Output the (x, y) coordinate of the center of the cell containing the given text.  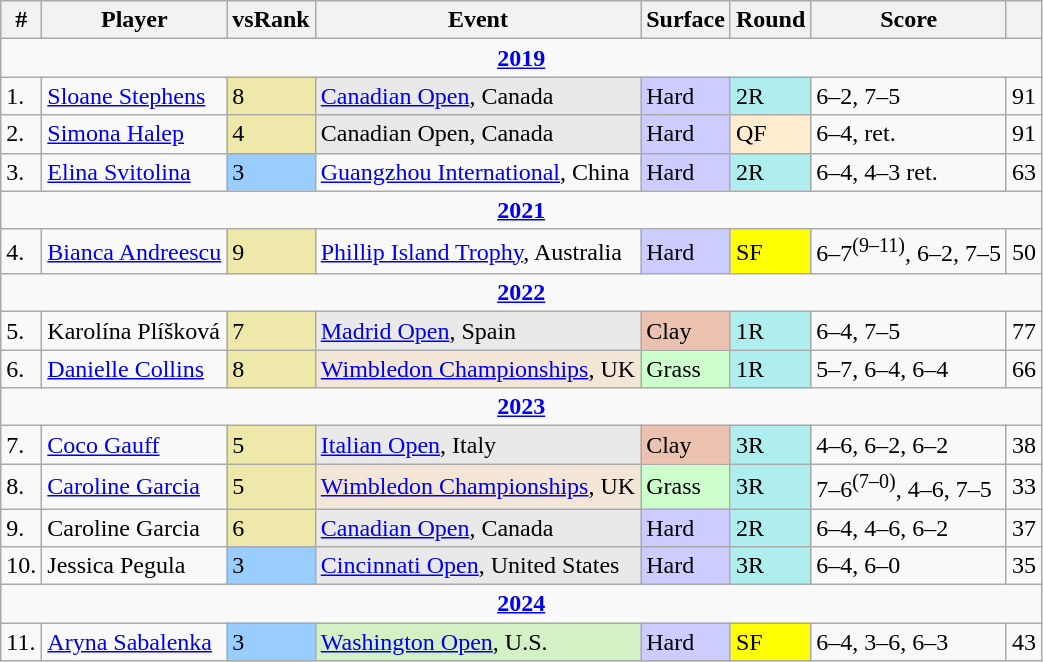
Italian Open, Italy (478, 445)
8. (22, 486)
5. (22, 331)
1. (22, 96)
7. (22, 445)
77 (1024, 331)
Surface (686, 20)
# (22, 20)
2021 (522, 210)
Sloane Stephens (134, 96)
33 (1024, 486)
Jessica Pegula (134, 566)
Event (478, 20)
66 (1024, 369)
Bianca Andreescu (134, 252)
Simona Halep (134, 134)
4. (22, 252)
Danielle Collins (134, 369)
6–4, 3–6, 6–3 (909, 642)
37 (1024, 528)
6–4, 7–5 (909, 331)
Cincinnati Open, United States (478, 566)
QF (770, 134)
6–7(9–11), 6–2, 7–5 (909, 252)
2023 (522, 407)
Score (909, 20)
6–4, 4–6, 6–2 (909, 528)
5–7, 6–4, 6–4 (909, 369)
3. (22, 172)
63 (1024, 172)
Elina Svitolina (134, 172)
2024 (522, 604)
Round (770, 20)
6. (22, 369)
2019 (522, 58)
35 (1024, 566)
vsRank (271, 20)
9 (271, 252)
7–6(7–0), 4–6, 7–5 (909, 486)
43 (1024, 642)
50 (1024, 252)
6–4, ret. (909, 134)
Washington Open, U.S. (478, 642)
2022 (522, 293)
Phillip Island Trophy, Australia (478, 252)
4–6, 6–2, 6–2 (909, 445)
Player (134, 20)
Madrid Open, Spain (478, 331)
Karolína Plíšková (134, 331)
Aryna Sabalenka (134, 642)
Guangzhou International, China (478, 172)
6–4, 4–3 ret. (909, 172)
6 (271, 528)
Coco Gauff (134, 445)
7 (271, 331)
9. (22, 528)
6–4, 6–0 (909, 566)
38 (1024, 445)
11. (22, 642)
10. (22, 566)
4 (271, 134)
2. (22, 134)
6–2, 7–5 (909, 96)
